Detect which cell encompasses the target text, then output its (x, y) center coordinate. 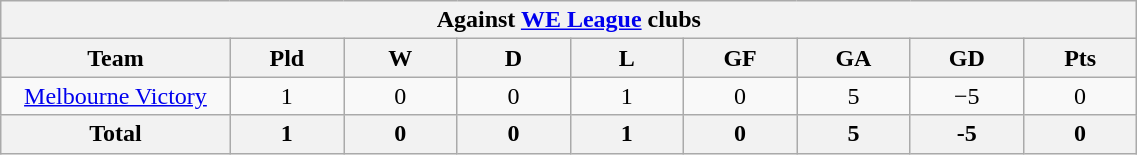
D (514, 58)
L (626, 58)
Pld (286, 58)
Pts (1080, 58)
GA (854, 58)
-5 (966, 134)
GF (740, 58)
GD (966, 58)
Team (116, 58)
W (400, 58)
Against WE League clubs (569, 20)
Melbourne Victory (116, 96)
−5 (966, 96)
Total (116, 134)
